Scan for the cell matching the given text and deliver its (x, y) coordinate at center. 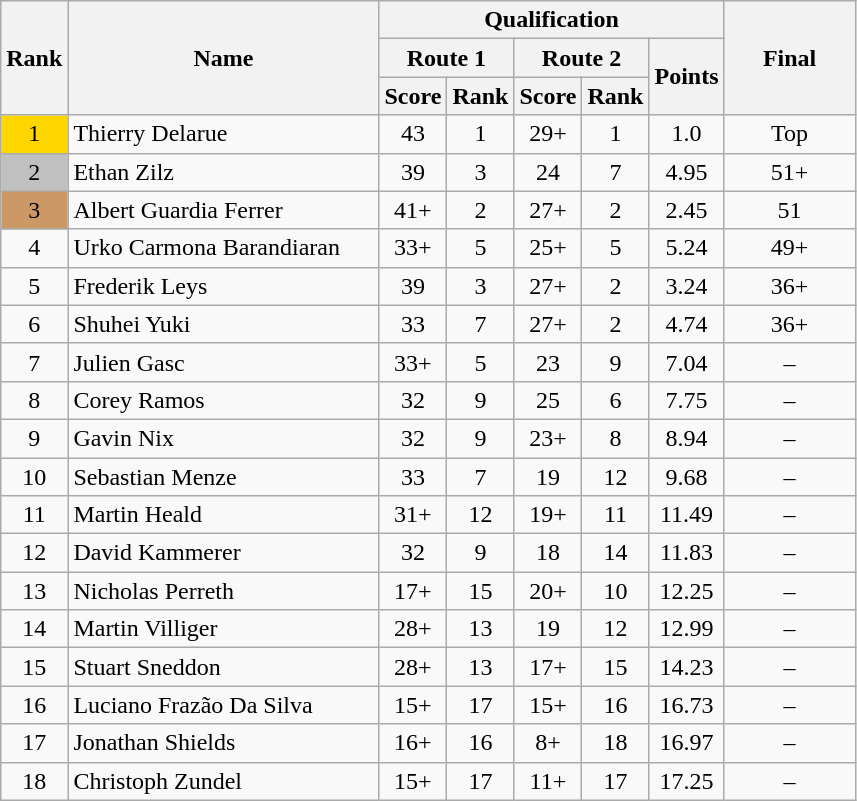
49+ (790, 248)
Julien Gasc (224, 362)
Name (224, 58)
19+ (548, 515)
25 (548, 400)
4 (34, 248)
41+ (413, 210)
31+ (413, 515)
Nicholas Perreth (224, 591)
David Kammerer (224, 553)
5.24 (686, 248)
12.99 (686, 629)
16+ (413, 743)
9.68 (686, 477)
23 (548, 362)
Sebastian Menze (224, 477)
23+ (548, 438)
Ethan Zilz (224, 172)
11.83 (686, 553)
7.04 (686, 362)
3.24 (686, 286)
Frederik Leys (224, 286)
Stuart Sneddon (224, 667)
1.0 (686, 134)
11+ (548, 781)
12.25 (686, 591)
20+ (548, 591)
Final (790, 58)
Martin Villiger (224, 629)
Points (686, 77)
Qualification (552, 20)
8.94 (686, 438)
Jonathan Shields (224, 743)
24 (548, 172)
Albert Guardia Ferrer (224, 210)
Route 1 (446, 58)
7.75 (686, 400)
11.49 (686, 515)
51 (790, 210)
Thierry Delarue (224, 134)
29+ (548, 134)
16.97 (686, 743)
16.73 (686, 705)
14.23 (686, 667)
Urko Carmona Barandiaran (224, 248)
Luciano Frazão Da Silva (224, 705)
Corey Ramos (224, 400)
Route 2 (582, 58)
4.95 (686, 172)
8+ (548, 743)
25+ (548, 248)
4.74 (686, 324)
17.25 (686, 781)
Martin Heald (224, 515)
Christoph Zundel (224, 781)
2.45 (686, 210)
Shuhei Yuki (224, 324)
51+ (790, 172)
Gavin Nix (224, 438)
43 (413, 134)
Top (790, 134)
